Locate the cell with the specified text and output its (X, Y) center coordinate. 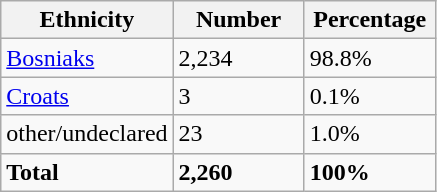
1.0% (370, 134)
Ethnicity (87, 20)
Percentage (370, 20)
2,260 (238, 172)
23 (238, 134)
3 (238, 96)
Total (87, 172)
100% (370, 172)
Croats (87, 96)
Number (238, 20)
other/undeclared (87, 134)
Bosniaks (87, 58)
98.8% (370, 58)
2,234 (238, 58)
0.1% (370, 96)
